Locate the cell with the specified text and output its (x, y) center coordinate. 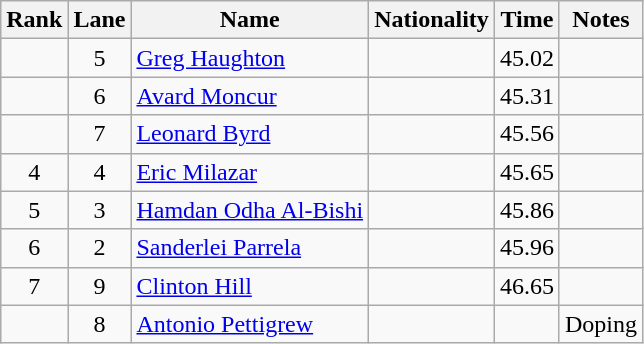
Notes (600, 20)
45.86 (526, 210)
Avard Moncur (250, 96)
Name (250, 20)
Leonard Byrd (250, 134)
46.65 (526, 286)
Antonio Pettigrew (250, 324)
Sanderlei Parrela (250, 248)
Eric Milazar (250, 172)
Lane (100, 20)
45.96 (526, 248)
8 (100, 324)
45.65 (526, 172)
45.31 (526, 96)
2 (100, 248)
Hamdan Odha Al-Bishi (250, 210)
45.02 (526, 58)
9 (100, 286)
Greg Haughton (250, 58)
45.56 (526, 134)
Clinton Hill (250, 286)
Rank (34, 20)
Doping (600, 324)
3 (100, 210)
Nationality (432, 20)
Time (526, 20)
